Pinpoint the cell where the given text exists, returning its (X, Y) midpoint coordinate. 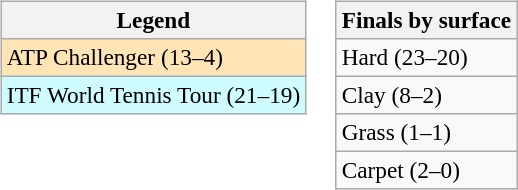
Carpet (2–0) (426, 171)
Clay (8–2) (426, 95)
ATP Challenger (13–4) (153, 57)
Grass (1–1) (426, 133)
Hard (23–20) (426, 57)
ITF World Tennis Tour (21–19) (153, 95)
Finals by surface (426, 20)
Legend (153, 20)
